Provide the (x, y) coordinate of the cell's center where the given text is located.  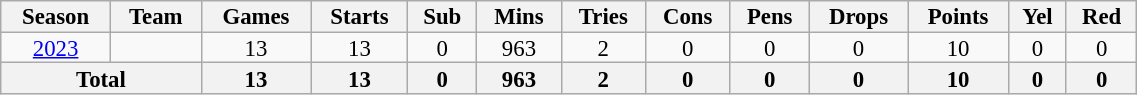
Drops (858, 16)
Starts (360, 16)
Cons (688, 16)
Season (56, 16)
Tries (603, 16)
2023 (56, 48)
Games (256, 16)
Team (156, 16)
Points (958, 16)
Mins (520, 16)
Pens (770, 16)
Red (1101, 16)
Total (101, 78)
Yel (1037, 16)
Sub (442, 16)
